Scan for the cell matching the given text and deliver its [X, Y] coordinate at center. 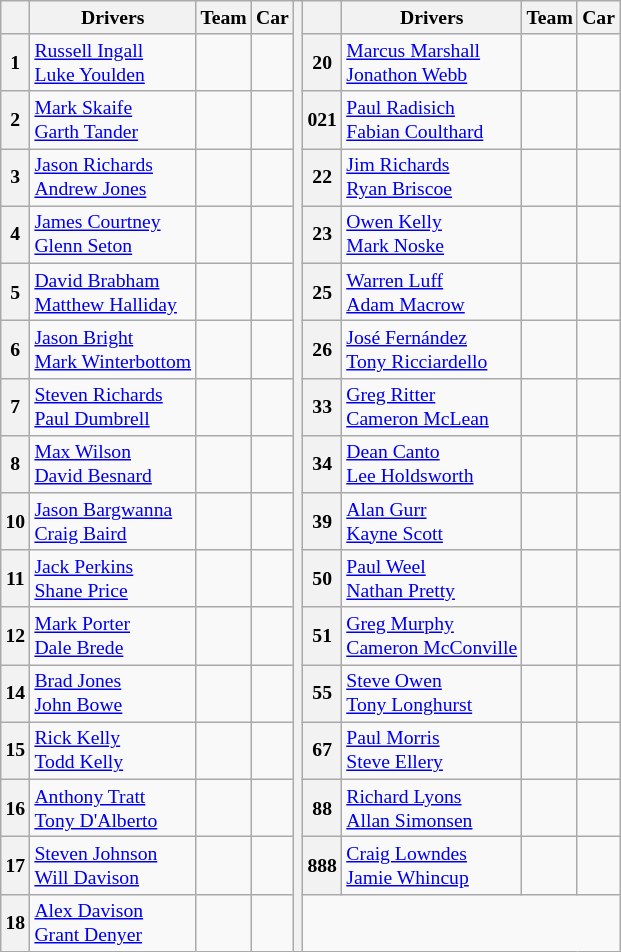
Jim Richards Ryan Briscoe [432, 178]
12 [16, 636]
Anthony Tratt Tony D'Alberto [113, 808]
Steven Richards Paul Dumbrell [113, 406]
Alan Gurr Kayne Scott [432, 522]
Marcus Marshall Jonathon Webb [432, 62]
22 [322, 178]
Jason Bargwanna Craig Baird [113, 522]
Steven Johnson Will Davison [113, 866]
51 [322, 636]
3 [16, 178]
888 [322, 866]
2 [16, 120]
Dean Canto Lee Holdsworth [432, 464]
25 [322, 292]
Jason Bright Mark Winterbottom [113, 350]
Alex Davison Grant Denyer [113, 922]
50 [322, 578]
Jason Richards Andrew Jones [113, 178]
Russell Ingall Luke Youlden [113, 62]
021 [322, 120]
7 [16, 406]
88 [322, 808]
Mark Porter Dale Brede [113, 636]
Richard Lyons Allan Simonsen [432, 808]
67 [322, 750]
Max Wilson David Besnard [113, 464]
Mark Skaife Garth Tander [113, 120]
33 [322, 406]
8 [16, 464]
Rick Kelly Todd Kelly [113, 750]
Steve Owen Tony Longhurst [432, 694]
34 [322, 464]
Paul Weel Nathan Pretty [432, 578]
6 [16, 350]
23 [322, 234]
Warren Luff Adam Macrow [432, 292]
1 [16, 62]
55 [322, 694]
David Brabham Matthew Halliday [113, 292]
Brad Jones John Bowe [113, 694]
Greg Murphy Cameron McConville [432, 636]
Jack Perkins Shane Price [113, 578]
4 [16, 234]
39 [322, 522]
Greg Ritter Cameron McLean [432, 406]
Paul Morris Steve Ellery [432, 750]
16 [16, 808]
Craig Lowndes Jamie Whincup [432, 866]
Owen Kelly Mark Noske [432, 234]
Paul Radisich Fabian Coulthard [432, 120]
18 [16, 922]
14 [16, 694]
11 [16, 578]
17 [16, 866]
10 [16, 522]
15 [16, 750]
26 [322, 350]
James Courtney Glenn Seton [113, 234]
20 [322, 62]
José Fernández Tony Ricciardello [432, 350]
5 [16, 292]
